For the text-containing cell, return its midpoint in (X, Y) coordinate format. 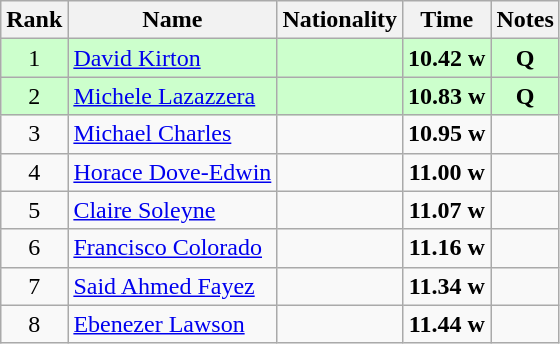
11.34 w (447, 286)
Francisco Colorado (172, 248)
11.44 w (447, 324)
8 (34, 324)
Time (447, 20)
Nationality (340, 20)
David Kirton (172, 58)
4 (34, 172)
2 (34, 96)
Name (172, 20)
Said Ahmed Fayez (172, 286)
10.95 w (447, 134)
Ebenezer Lawson (172, 324)
Notes (525, 20)
11.07 w (447, 210)
7 (34, 286)
Horace Dove-Edwin (172, 172)
10.83 w (447, 96)
Michele Lazazzera (172, 96)
5 (34, 210)
11.16 w (447, 248)
6 (34, 248)
1 (34, 58)
11.00 w (447, 172)
Rank (34, 20)
10.42 w (447, 58)
Claire Soleyne (172, 210)
3 (34, 134)
Michael Charles (172, 134)
